Extract the [X, Y] coordinate from the center of the cell holding the provided text.  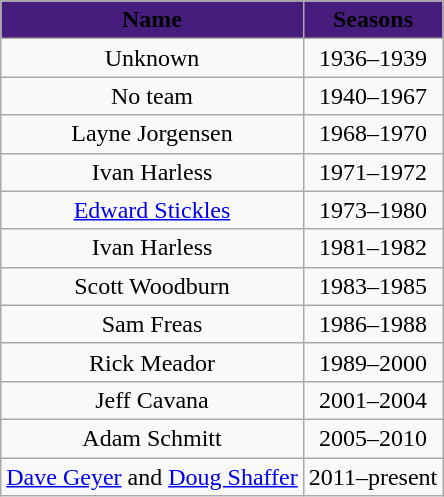
1971–1972 [372, 172]
1936–1939 [372, 58]
1989–2000 [372, 362]
Name [152, 20]
2001–2004 [372, 400]
Layne Jorgensen [152, 134]
Seasons [372, 20]
Dave Geyer and Doug Shaffer [152, 477]
Adam Schmitt [152, 438]
No team [152, 96]
Scott Woodburn [152, 286]
2005–2010 [372, 438]
1973–1980 [372, 210]
1983–1985 [372, 286]
Unknown [152, 58]
Sam Freas [152, 324]
1986–1988 [372, 324]
1981–1982 [372, 248]
Jeff Cavana [152, 400]
Edward Stickles [152, 210]
2011–present [372, 477]
Rick Meador [152, 362]
1968–1970 [372, 134]
1940–1967 [372, 96]
